Identify which cell holds the provided text, then report its (x, y) central coordinate. 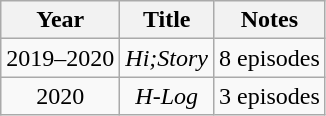
2019–2020 (60, 58)
2020 (60, 96)
8 episodes (270, 58)
Title (167, 20)
Notes (270, 20)
Hi;Story (167, 58)
3 episodes (270, 96)
H-Log (167, 96)
Year (60, 20)
